Locate the cell with the specified text and output its [x, y] center coordinate. 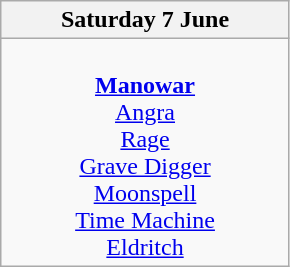
Saturday 7 June [146, 20]
Manowar Angra Rage Grave Digger Moonspell Time Machine Eldritch [146, 152]
